From the cell containing the given text, extract its center point as [x, y] coordinate. 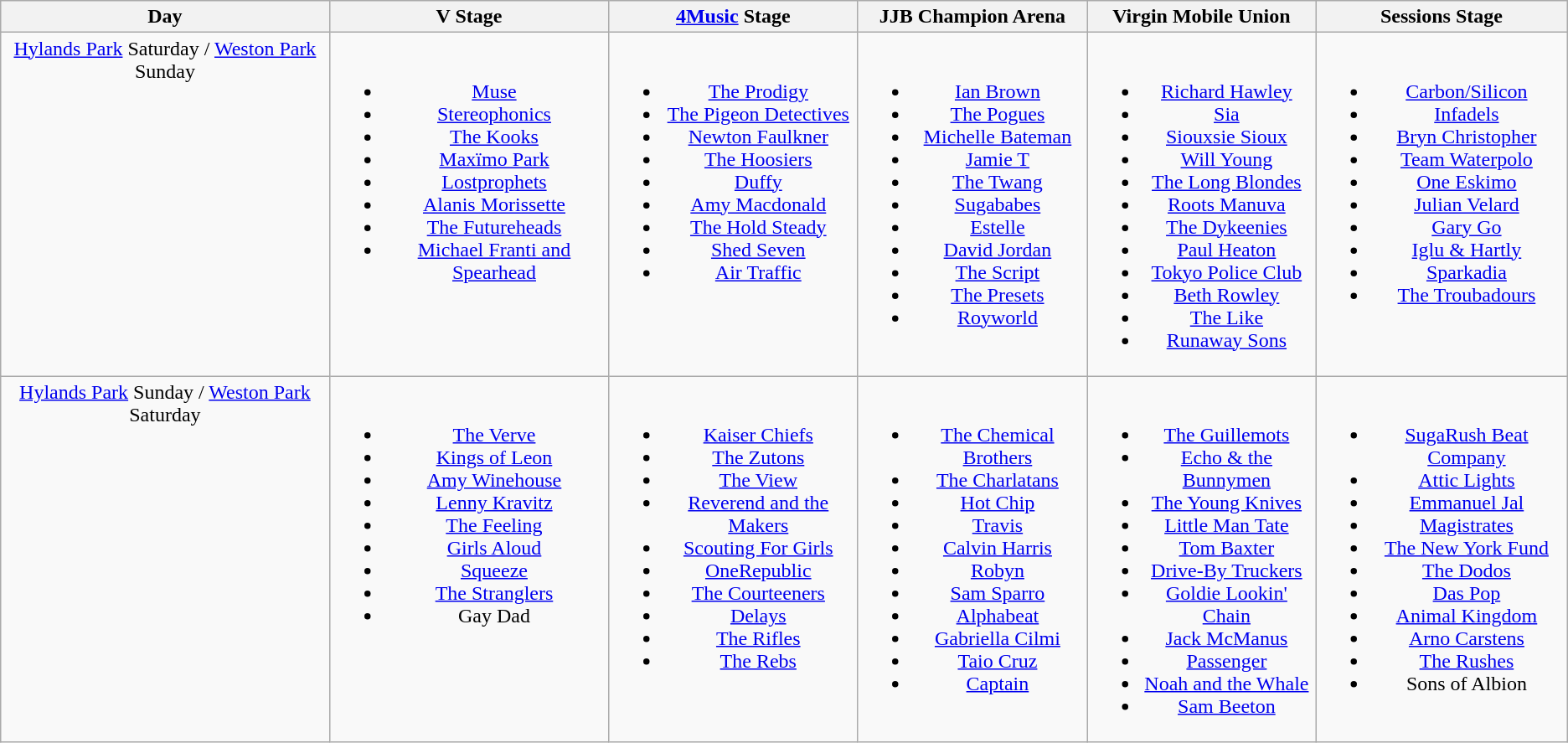
SugaRush Beat CompanyAttic LightsEmmanuel JalMagistratesThe New York FundThe DodosDas PopAnimal KingdomArno CarstensThe RushesSons of Albion [1442, 560]
Carbon/SiliconInfadelsBryn ChristopherTeam WaterpoloOne EskimoJulian VelardGary GoIglu & HartlySparkadiaThe Troubadours [1442, 204]
Day [165, 17]
MuseStereophonicsThe KooksMaxïmo ParkLostprophetsAlanis MorissetteThe FutureheadsMichael Franti and Spearhead [469, 204]
The ProdigyThe Pigeon DetectivesNewton FaulknerThe HoosiersDuffyAmy MacdonaldThe Hold SteadyShed SevenAir Traffic [734, 204]
Ian BrownThe PoguesMichelle BatemanJamie TThe TwangSugababesEstelleDavid JordanThe ScriptThe PresetsRoyworld [972, 204]
Hylands Park Sunday / Weston Park Saturday [165, 560]
Richard HawleySiaSiouxsie SiouxWill YoungThe Long BlondesRoots ManuvaThe DykeeniesPaul HeatonTokyo Police ClubBeth RowleyThe LikeRunaway Sons [1201, 204]
The Chemical BrothersThe CharlatansHot ChipTravisCalvin HarrisRobynSam SparroAlphabeatGabriella CilmiTaio CruzCaptain [972, 560]
Hylands Park Saturday / Weston Park Sunday [165, 204]
Sessions Stage [1442, 17]
Virgin Mobile Union [1201, 17]
The VerveKings of LeonAmy WinehouseLenny KravitzThe FeelingGirls AloudSqueezeThe StranglersGay Dad [469, 560]
4Music Stage [734, 17]
V Stage [469, 17]
JJB Champion Arena [972, 17]
Kaiser ChiefsThe ZutonsThe ViewReverend and the MakersScouting For GirlsOneRepublicThe CourteenersDelaysThe RiflesThe Rebs [734, 560]
